From the cell containing the given text, extract its center point as (x, y) coordinate. 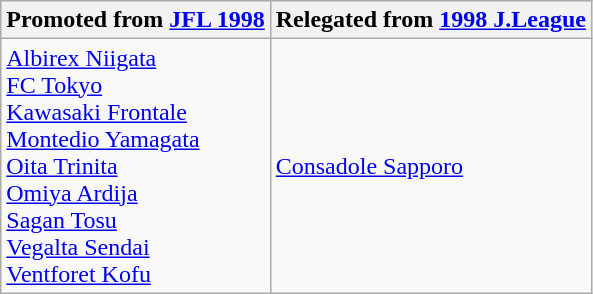
Albirex NiigataFC TokyoKawasaki FrontaleMontedio YamagataOita TrinitaOmiya ArdijaSagan TosuVegalta SendaiVentforet Kofu (136, 166)
Relegated from 1998 J.League (430, 20)
Promoted from JFL 1998 (136, 20)
Consadole Sapporo (430, 166)
